Return [X, Y] of the center of cell containing provided text 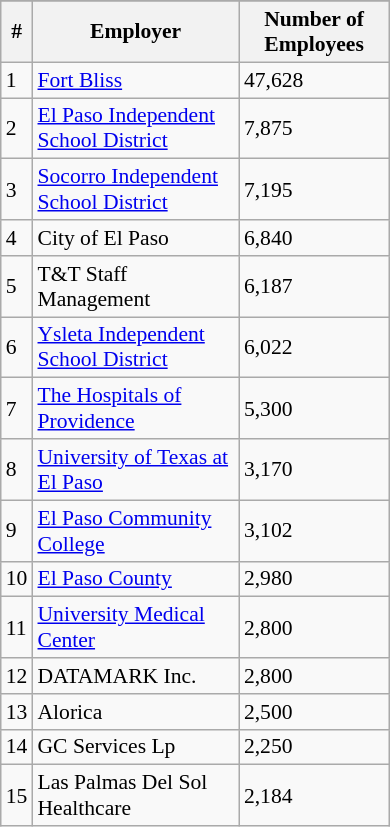
1 [17, 80]
7 [17, 408]
15 [17, 796]
13 [17, 712]
2 [17, 128]
47,628 [314, 80]
2,250 [314, 747]
DATAMARK Inc. [135, 676]
University Medical Center [135, 628]
6,840 [314, 238]
El Paso Community College [135, 530]
T&T Staff Management [135, 286]
8 [17, 470]
University of Texas at El Paso [135, 470]
7,875 [314, 128]
Socorro Independent School District [135, 190]
Fort Bliss [135, 80]
7,195 [314, 190]
11 [17, 628]
City of El Paso [135, 238]
Employer [135, 32]
2,980 [314, 579]
Las Palmas Del Sol Healthcare [135, 796]
5,300 [314, 408]
3 [17, 190]
2,184 [314, 796]
The Hospitals of Providence [135, 408]
9 [17, 530]
6,187 [314, 286]
4 [17, 238]
3,170 [314, 470]
Number of Employees [314, 32]
El Paso Independent School District [135, 128]
5 [17, 286]
2,500 [314, 712]
6,022 [314, 348]
El Paso County [135, 579]
3,102 [314, 530]
# [17, 32]
12 [17, 676]
Alorica [135, 712]
14 [17, 747]
Ysleta Independent School District [135, 348]
10 [17, 579]
GC Services Lp [135, 747]
6 [17, 348]
